Determine the [x, y] coordinate at the center of the cell enclosing the given text.  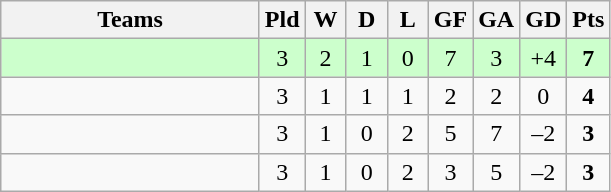
Pld [282, 20]
GA [496, 20]
W [326, 20]
L [408, 20]
Pts [588, 20]
GD [544, 20]
+4 [544, 58]
D [366, 20]
4 [588, 96]
Teams [130, 20]
GF [450, 20]
